Capture the cell that displays the provided text and extract its (X, Y) central coordinate. 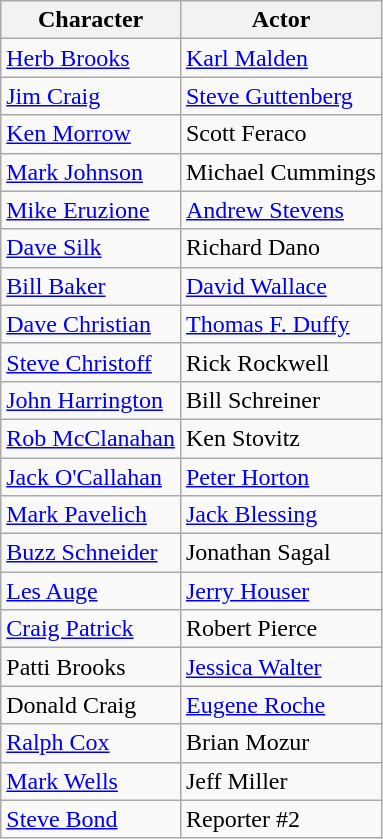
Reporter #2 (280, 819)
Jeff Miller (280, 781)
Jim Craig (91, 96)
Steve Bond (91, 819)
Ralph Cox (91, 743)
Jonathan Sagal (280, 553)
Les Auge (91, 591)
Mark Wells (91, 781)
Bill Schreiner (280, 400)
Dave Christian (91, 324)
Jessica Walter (280, 667)
Peter Horton (280, 477)
Scott Feraco (280, 134)
Michael Cummings (280, 172)
Steve Christoff (91, 362)
Robert Pierce (280, 629)
Jerry Houser (280, 591)
Actor (280, 20)
Herb Brooks (91, 58)
Ken Stovitz (280, 438)
Patti Brooks (91, 667)
Donald Craig (91, 705)
Thomas F. Duffy (280, 324)
Rob McClanahan (91, 438)
Mark Pavelich (91, 515)
Andrew Stevens (280, 210)
Steve Guttenberg (280, 96)
Jack O'Callahan (91, 477)
Karl Malden (280, 58)
Bill Baker (91, 286)
Mike Eruzione (91, 210)
Character (91, 20)
Rick Rockwell (280, 362)
Brian Mozur (280, 743)
Craig Patrick (91, 629)
Dave Silk (91, 248)
Eugene Roche (280, 705)
Buzz Schneider (91, 553)
Jack Blessing (280, 515)
David Wallace (280, 286)
John Harrington (91, 400)
Ken Morrow (91, 134)
Mark Johnson (91, 172)
Richard Dano (280, 248)
